Detect which cell encompasses the target text, then output its [x, y] center coordinate. 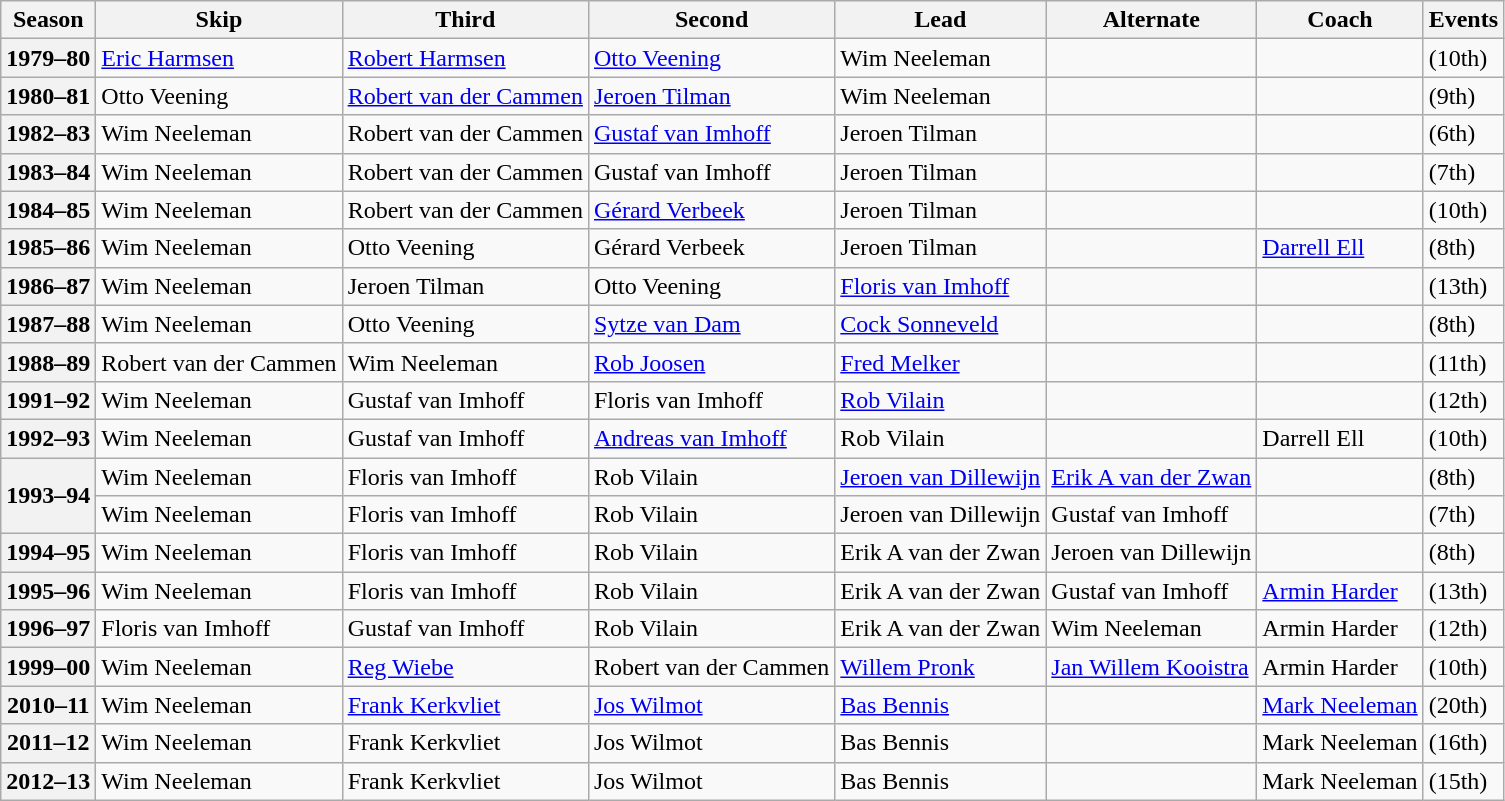
Fred Melker [940, 362]
Alternate [1152, 20]
1995–96 [48, 591]
(6th) [1463, 134]
Season [48, 20]
(11th) [1463, 362]
Sytze van Dam [711, 324]
Third [465, 20]
1993–94 [48, 496]
1992–93 [48, 438]
Second [711, 20]
Cock Sonneveld [940, 324]
Events [1463, 20]
(9th) [1463, 96]
1988–89 [48, 362]
1987–88 [48, 324]
Eric Harmsen [219, 58]
1984–85 [48, 210]
Willem Pronk [940, 667]
1979–80 [48, 58]
Robert Harmsen [465, 58]
2010–11 [48, 705]
1982–83 [48, 134]
Lead [940, 20]
1999–00 [48, 667]
Andreas van Imhoff [711, 438]
2011–12 [48, 743]
1980–81 [48, 96]
(16th) [1463, 743]
(15th) [1463, 781]
1986–87 [48, 286]
1983–84 [48, 172]
Reg Wiebe [465, 667]
Jan Willem Kooistra [1152, 667]
(20th) [1463, 705]
1996–97 [48, 629]
1994–95 [48, 553]
Rob Joosen [711, 362]
1985–86 [48, 248]
Skip [219, 20]
2012–13 [48, 781]
Coach [1340, 20]
1991–92 [48, 400]
